Pinpoint the cell where the given text exists, returning its (x, y) midpoint coordinate. 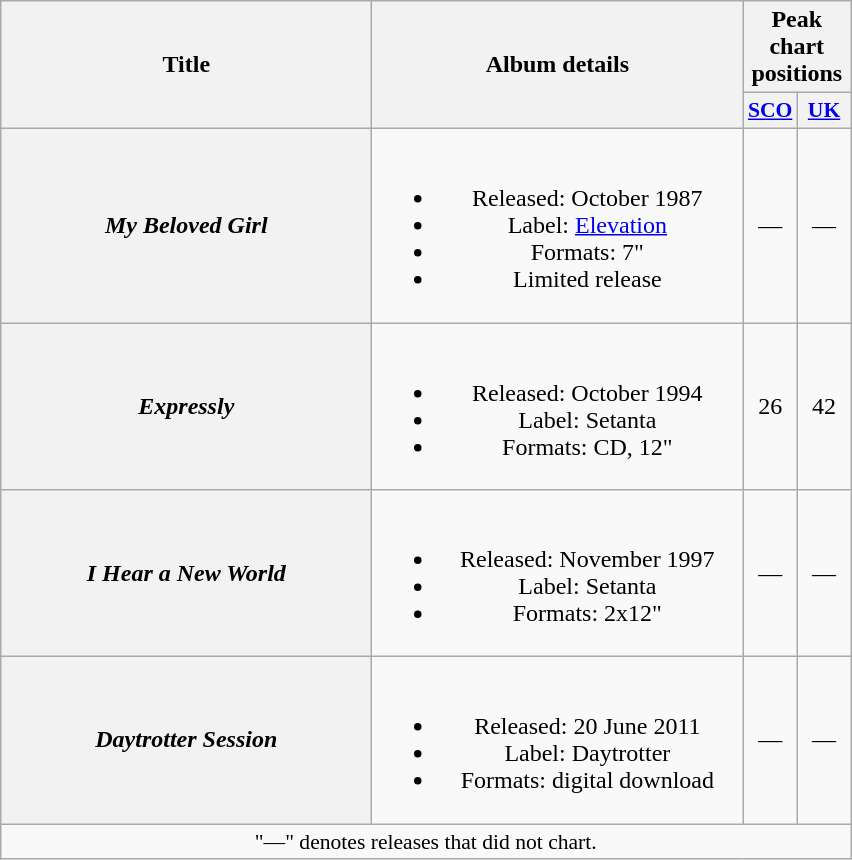
Album details (558, 65)
My Beloved Girl (186, 225)
26 (770, 406)
42 (824, 406)
UK (824, 111)
"—" denotes releases that did not chart. (426, 842)
SCO (770, 111)
Released: October 1987Label: ElevationFormats: 7"Limited release (558, 225)
Released: November 1997Label: SetantaFormats: 2x12" (558, 574)
Expressly (186, 406)
Released: 20 June 2011Label: DaytrotterFormats: digital download (558, 740)
Title (186, 65)
I Hear a New World (186, 574)
Daytrotter Session (186, 740)
Released: October 1994Label: SetantaFormats: CD, 12" (558, 406)
Peak chart positions (797, 47)
